Identify which cell holds the provided text, then report its [x, y] central coordinate. 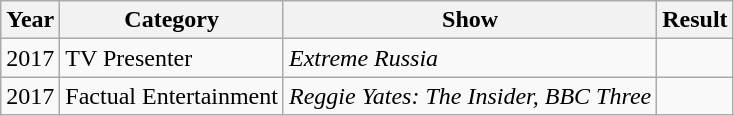
Year [30, 20]
Show [470, 20]
TV Presenter [172, 58]
Factual Entertainment [172, 96]
Category [172, 20]
Reggie Yates: The Insider, BBC Three [470, 96]
Extreme Russia [470, 58]
Result [695, 20]
